Search for the cell housing the specified text and yield its (x, y) center coordinate. 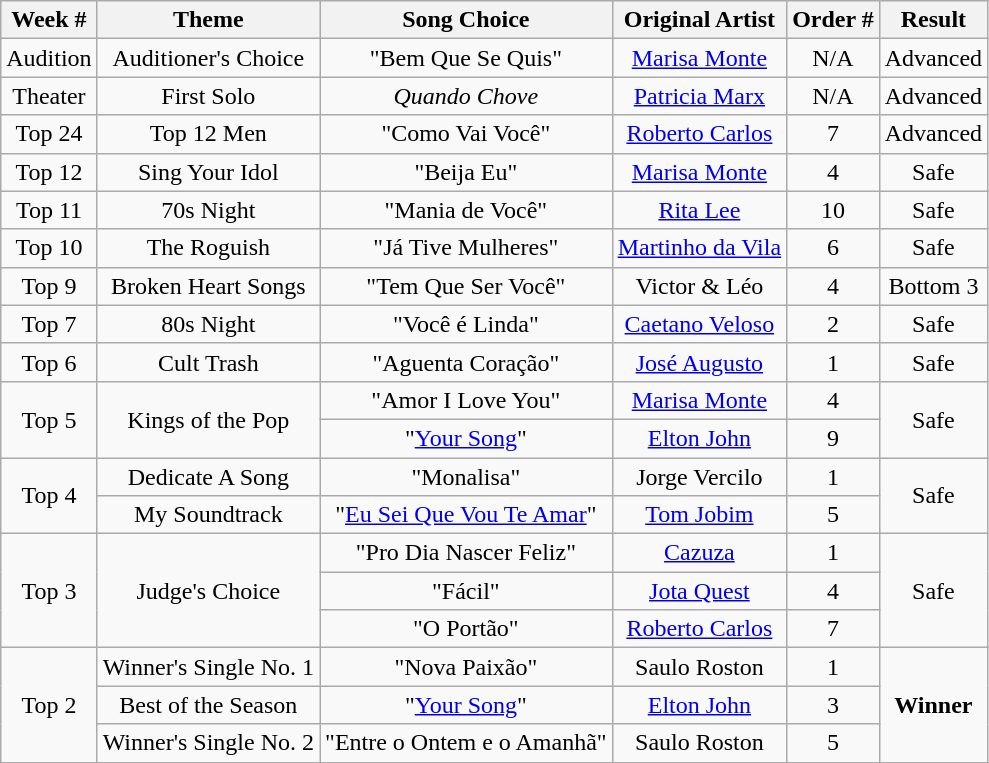
Tom Jobim (699, 515)
"Pro Dia Nascer Feliz" (466, 553)
Caetano Veloso (699, 324)
Top 2 (49, 705)
Week # (49, 20)
Top 9 (49, 286)
"Tem Que Ser Você" (466, 286)
Rita Lee (699, 210)
Sing Your Idol (208, 172)
"Fácil" (466, 591)
Bottom 3 (933, 286)
Best of the Season (208, 705)
Cazuza (699, 553)
Top 7 (49, 324)
Top 10 (49, 248)
3 (834, 705)
80s Night (208, 324)
"Monalisa" (466, 477)
Original Artist (699, 20)
Top 12 (49, 172)
The Roguish (208, 248)
Order # (834, 20)
"Você é Linda" (466, 324)
"Eu Sei Que Vou Te Amar" (466, 515)
Top 3 (49, 591)
Top 5 (49, 419)
Audition (49, 58)
Quando Chove (466, 96)
Result (933, 20)
Top 12 Men (208, 134)
"Como Vai Você" (466, 134)
"O Portão" (466, 629)
"Já Tive Mulheres" (466, 248)
Winner's Single No. 1 (208, 667)
Winner (933, 705)
First Solo (208, 96)
Broken Heart Songs (208, 286)
Dedicate A Song (208, 477)
Victor & Léo (699, 286)
6 (834, 248)
Top 11 (49, 210)
Kings of the Pop (208, 419)
Martinho da Vila (699, 248)
Jota Quest (699, 591)
"Beija Eu" (466, 172)
"Bem Que Se Quis" (466, 58)
José Augusto (699, 362)
Patricia Marx (699, 96)
"Entre o Ontem e o Amanhã" (466, 743)
"Mania de Você" (466, 210)
70s Night (208, 210)
"Amor I Love You" (466, 400)
Theater (49, 96)
Jorge Vercilo (699, 477)
2 (834, 324)
Top 6 (49, 362)
Song Choice (466, 20)
Theme (208, 20)
9 (834, 438)
Auditioner's Choice (208, 58)
Winner's Single No. 2 (208, 743)
Top 24 (49, 134)
Top 4 (49, 496)
10 (834, 210)
My Soundtrack (208, 515)
Judge's Choice (208, 591)
"Nova Paixão" (466, 667)
"Aguenta Coração" (466, 362)
Cult Trash (208, 362)
